Pinpoint the cell where the given text exists, returning its [x, y] midpoint coordinate. 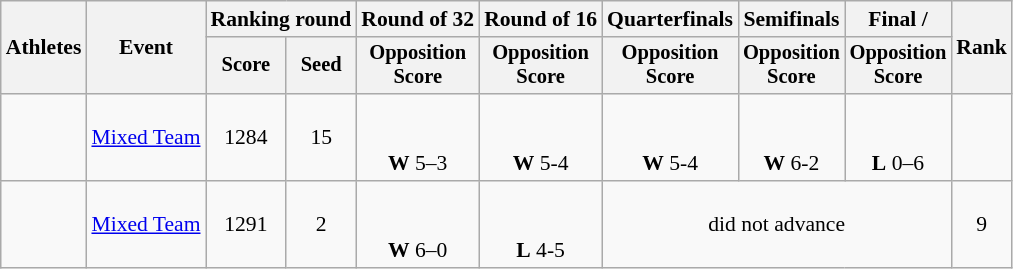
2 [321, 224]
L 0–6 [898, 138]
W 6–0 [418, 224]
L 4-5 [540, 224]
9 [982, 224]
Ranking round [282, 19]
1291 [246, 224]
Final / [898, 19]
Rank [982, 48]
W 5–3 [418, 138]
did not advance [776, 224]
15 [321, 138]
Quarterfinals [670, 19]
Round of 32 [418, 19]
W 6-2 [792, 138]
Athletes [44, 48]
Round of 16 [540, 19]
Event [146, 48]
Semifinals [792, 19]
1284 [246, 138]
Score [246, 66]
Seed [321, 66]
